From the cell containing the given text, extract its center point as (x, y) coordinate. 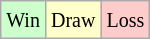
Loss (126, 20)
Win (24, 20)
Draw (72, 20)
